Capture the cell that displays the provided text and extract its (X, Y) central coordinate. 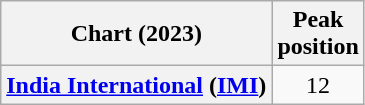
India International (IMI) (136, 85)
Chart (2023) (136, 34)
12 (318, 85)
Peakposition (318, 34)
